Extract the [X, Y] coordinate from the center of the cell holding the provided text.  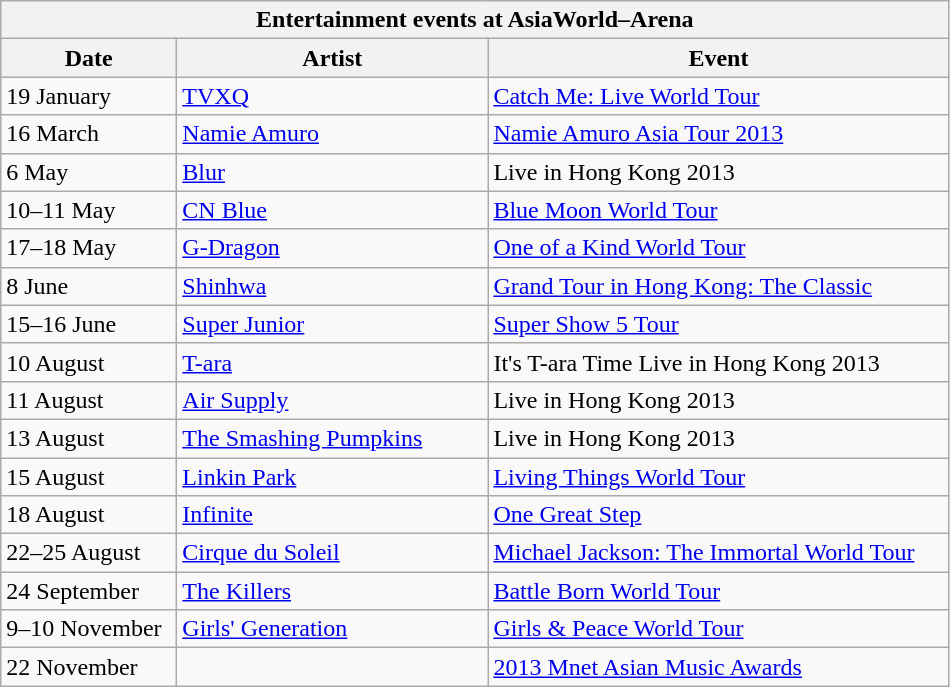
22 November [89, 667]
Catch Me: Live World Tour [718, 96]
It's T-ara Time Live in Hong Kong 2013 [718, 362]
CN Blue [332, 210]
Girls' Generation [332, 629]
The Killers [332, 591]
Blue Moon World Tour [718, 210]
15–16 June [89, 324]
10 August [89, 362]
2013 Mnet Asian Music Awards [718, 667]
6 May [89, 172]
Namie Amuro Asia Tour 2013 [718, 134]
11 August [89, 400]
Super Show 5 Tour [718, 324]
Entertainment events at AsiaWorld–Arena [475, 20]
Super Junior [332, 324]
One Great Step [718, 515]
One of a Kind World Tour [718, 248]
Living Things World Tour [718, 477]
22–25 August [89, 553]
Cirque du Soleil [332, 553]
Event [718, 58]
16 March [89, 134]
19 January [89, 96]
15 August [89, 477]
Grand Tour in Hong Kong: The Classic [718, 286]
Artist [332, 58]
24 September [89, 591]
18 August [89, 515]
Namie Amuro [332, 134]
Michael Jackson: The Immortal World Tour [718, 553]
Infinite [332, 515]
Girls & Peace World Tour [718, 629]
9–10 November [89, 629]
Battle Born World Tour [718, 591]
Air Supply [332, 400]
8 June [89, 286]
T-ara [332, 362]
The Smashing Pumpkins [332, 438]
G-Dragon [332, 248]
TVXQ [332, 96]
Blur [332, 172]
Shinhwa [332, 286]
Date [89, 58]
10–11 May [89, 210]
Linkin Park [332, 477]
13 August [89, 438]
17–18 May [89, 248]
